Return the (x, y) coordinate for the center point of the cell that contains the specified text.  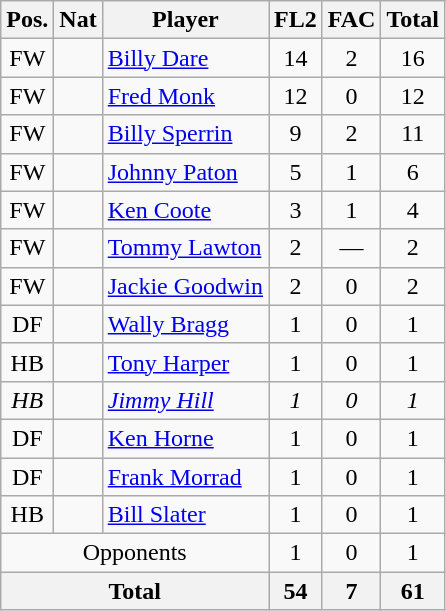
Ken Coote (185, 210)
Billy Sperrin (185, 134)
9 (296, 134)
Wally Bragg (185, 324)
Tony Harper (185, 362)
4 (413, 210)
Jackie Goodwin (185, 286)
Nat (78, 20)
Johnny Paton (185, 172)
Billy Dare (185, 58)
Frank Morrad (185, 477)
Fred Monk (185, 96)
FL2 (296, 20)
6 (413, 172)
7 (352, 591)
Ken Horne (185, 438)
Pos. (28, 20)
Player (185, 20)
Tommy Lawton (185, 248)
Bill Slater (185, 515)
3 (296, 210)
16 (413, 58)
FAC (352, 20)
11 (413, 134)
54 (296, 591)
— (352, 248)
Opponents (135, 553)
Jimmy Hill (185, 400)
5 (296, 172)
61 (413, 591)
14 (296, 58)
